Capture the cell that displays the provided text and extract its [x, y] central coordinate. 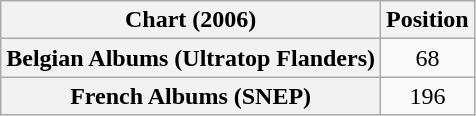
Chart (2006) [191, 20]
Belgian Albums (Ultratop Flanders) [191, 58]
French Albums (SNEP) [191, 96]
Position [428, 20]
68 [428, 58]
196 [428, 96]
